For the text-containing cell, return its midpoint in [X, Y] coordinate format. 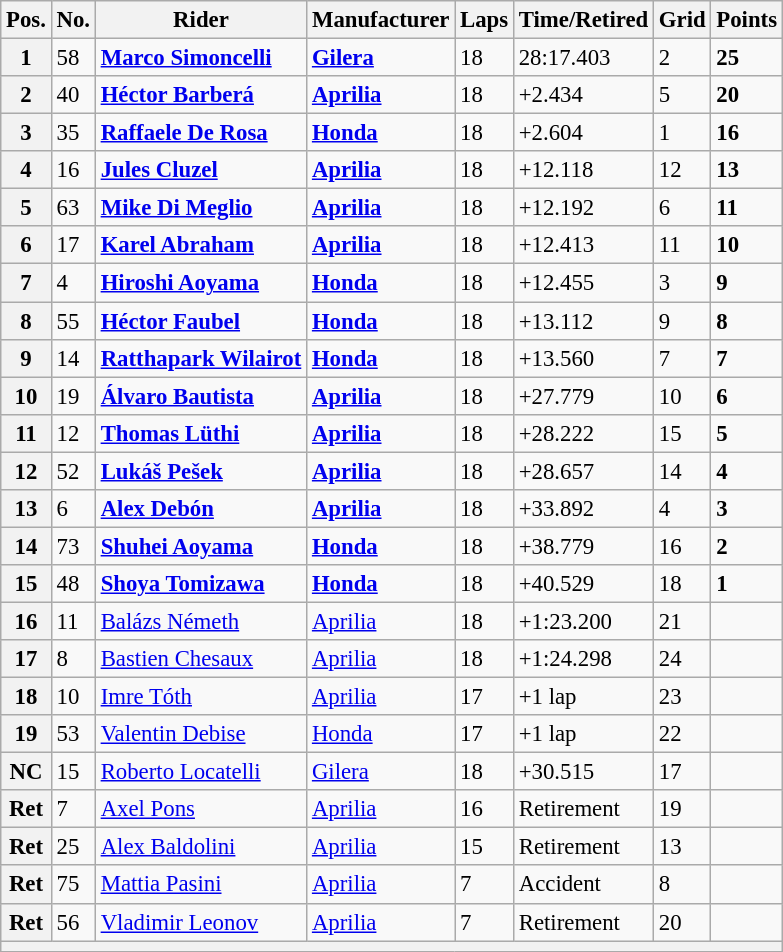
56 [73, 922]
Mattia Pasini [200, 885]
Karel Abraham [200, 245]
Rider [200, 20]
Raffaele De Rosa [200, 133]
Laps [484, 20]
Thomas Lüthi [200, 433]
Points [746, 20]
+12.455 [583, 283]
Accident [583, 885]
NC [26, 772]
23 [682, 697]
Manufacturer [381, 20]
Marco Simoncelli [200, 58]
Héctor Faubel [200, 321]
Pos. [26, 20]
Roberto Locatelli [200, 772]
+12.118 [583, 170]
Time/Retired [583, 20]
63 [73, 208]
+40.529 [583, 584]
Grid [682, 20]
73 [73, 546]
Héctor Barberá [200, 95]
Ratthapark Wilairot [200, 358]
Mike Di Meglio [200, 208]
21 [682, 621]
Balázs Németh [200, 621]
Lukáš Pešek [200, 471]
48 [73, 584]
+13.112 [583, 321]
+27.779 [583, 396]
Shuhei Aoyama [200, 546]
Alex Baldolini [200, 847]
Imre Tóth [200, 697]
+1:24.298 [583, 659]
53 [73, 734]
Vladimir Leonov [200, 922]
+28.657 [583, 471]
+1:23.200 [583, 621]
55 [73, 321]
+38.779 [583, 546]
+13.560 [583, 358]
40 [73, 95]
52 [73, 471]
75 [73, 885]
Axel Pons [200, 809]
+30.515 [583, 772]
Shoya Tomizawa [200, 584]
+12.192 [583, 208]
Alex Debón [200, 509]
Valentin Debise [200, 734]
+12.413 [583, 245]
Bastien Chesaux [200, 659]
+28.222 [583, 433]
Hiroshi Aoyama [200, 283]
58 [73, 58]
24 [682, 659]
Álvaro Bautista [200, 396]
+2.434 [583, 95]
Jules Cluzel [200, 170]
22 [682, 734]
35 [73, 133]
+33.892 [583, 509]
28:17.403 [583, 58]
+2.604 [583, 133]
No. [73, 20]
